Output the [X, Y] coordinate of the center of the cell containing the given text.  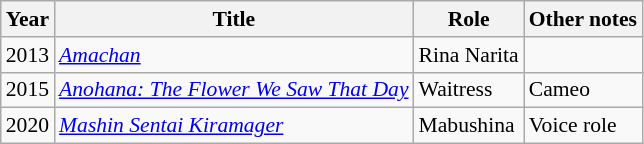
2020 [28, 126]
Role [469, 19]
Anohana: The Flower We Saw That Day [234, 90]
Cameo [583, 90]
Amachan [234, 55]
Year [28, 19]
Title [234, 19]
2015 [28, 90]
Other notes [583, 19]
Mabushina [469, 126]
Waitress [469, 90]
2013 [28, 55]
Voice role [583, 126]
Mashin Sentai Kiramager [234, 126]
Rina Narita [469, 55]
